Scan for the cell matching the given text and deliver its [X, Y] coordinate at center. 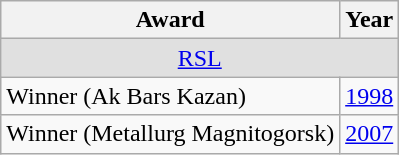
2007 [370, 134]
RSL [200, 58]
1998 [370, 96]
Winner (Metallurg Magnitogorsk) [170, 134]
Year [370, 20]
Winner (Ak Bars Kazan) [170, 96]
Award [170, 20]
